For the text-containing cell, return its midpoint in [X, Y] coordinate format. 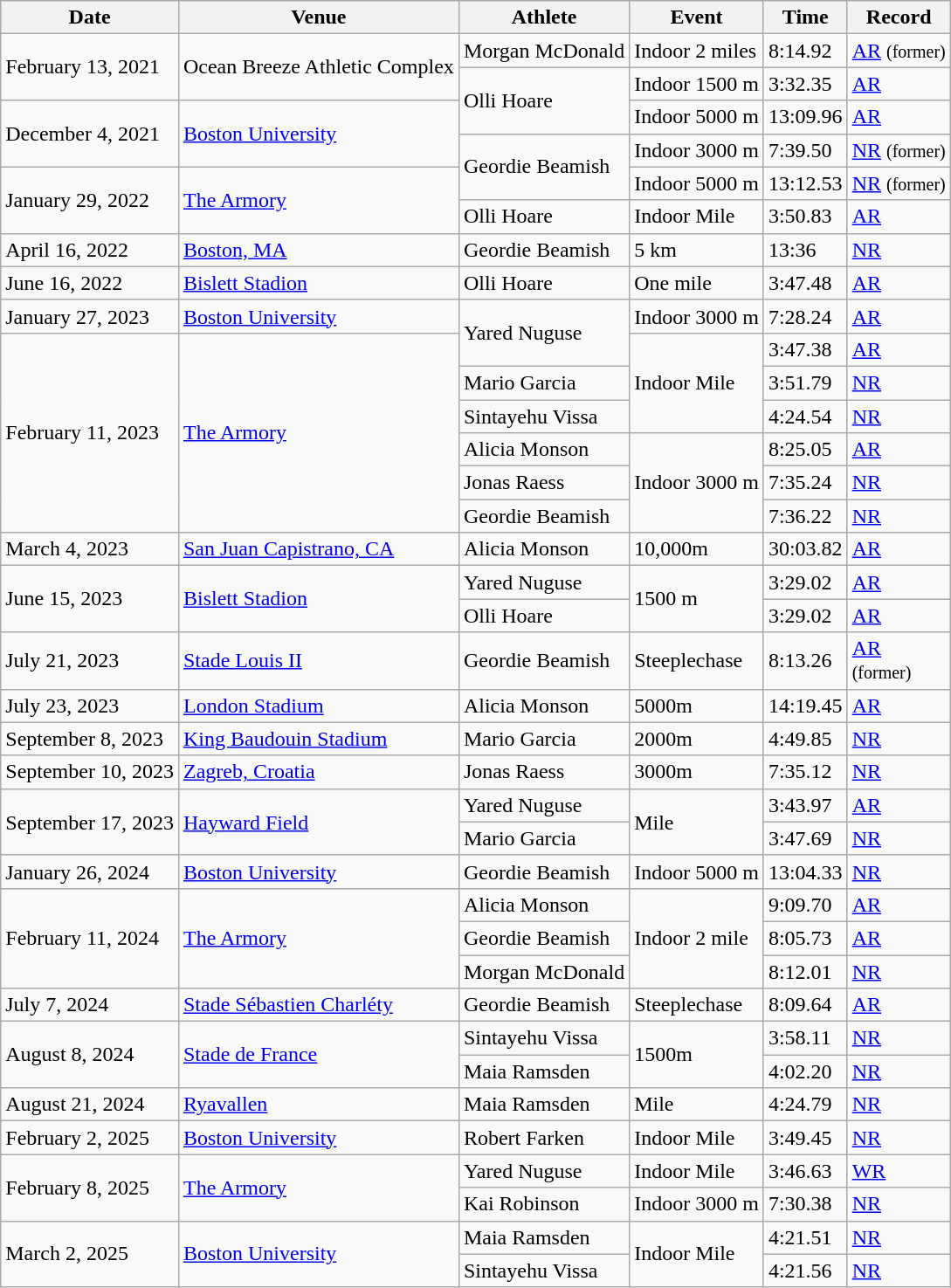
AR (former) [899, 51]
3:46.63 [805, 1171]
April 16, 2022 [90, 250]
One mile [697, 283]
AR(former) [899, 660]
13:09.96 [805, 117]
June 16, 2022 [90, 283]
July 7, 2024 [90, 1005]
June 15, 2023 [90, 599]
September 8, 2023 [90, 739]
March 2, 2025 [90, 1254]
5000m [697, 706]
Stade Sébastien Charléty [318, 1005]
Ocean Breeze Athletic Complex [318, 67]
3:43.97 [805, 805]
February 11, 2024 [90, 938]
January 26, 2024 [90, 871]
Boston, MA [318, 250]
Ryavallen [318, 1105]
Event [697, 17]
4:21.51 [805, 1237]
Venue [318, 17]
7:36.22 [805, 516]
Record [899, 17]
Indoor 1500 m [697, 84]
3:47.38 [805, 349]
August 8, 2024 [90, 1055]
1500m [697, 1055]
London Stadium [318, 706]
Athlete [543, 17]
February 11, 2023 [90, 432]
3:51.79 [805, 382]
February 2, 2025 [90, 1138]
Hayward Field [318, 822]
3:47.69 [805, 838]
13:12.53 [805, 183]
Time [805, 17]
Indoor 2 mile [697, 938]
8:13.26 [805, 660]
January 27, 2023 [90, 316]
1500 m [697, 599]
2000m [697, 739]
July 21, 2023 [90, 660]
February 13, 2021 [90, 67]
March 4, 2023 [90, 549]
7:35.12 [805, 772]
8:14.92 [805, 51]
September 17, 2023 [90, 822]
King Baudouin Stadium [318, 739]
8:12.01 [805, 972]
Indoor 2 miles [697, 51]
3:50.83 [805, 217]
Robert Farken [543, 1138]
4:02.20 [805, 1071]
3:32.35 [805, 84]
3:49.45 [805, 1138]
4:49.85 [805, 739]
Stade Louis II [318, 660]
30:03.82 [805, 549]
13:36 [805, 250]
January 29, 2022 [90, 200]
December 4, 2021 [90, 134]
WR [899, 1171]
4:21.56 [805, 1271]
7:30.38 [805, 1204]
August 21, 2024 [90, 1105]
7:39.50 [805, 150]
3000m [697, 772]
8:25.05 [805, 450]
Date [90, 17]
September 10, 2023 [90, 772]
14:19.45 [805, 706]
Kai Robinson [543, 1204]
3:58.11 [805, 1038]
Zagreb, Croatia [318, 772]
San Juan Capistrano, CA [318, 549]
Stade de France [318, 1055]
8:09.64 [805, 1005]
13:04.33 [805, 871]
February 8, 2025 [90, 1188]
7:35.24 [805, 483]
9:09.70 [805, 905]
10,000m [697, 549]
July 23, 2023 [90, 706]
8:05.73 [805, 938]
5 km [697, 250]
7:28.24 [805, 316]
4:24.54 [805, 417]
3:47.48 [805, 283]
4:24.79 [805, 1105]
